From the cell containing the given text, extract its center point as [x, y] coordinate. 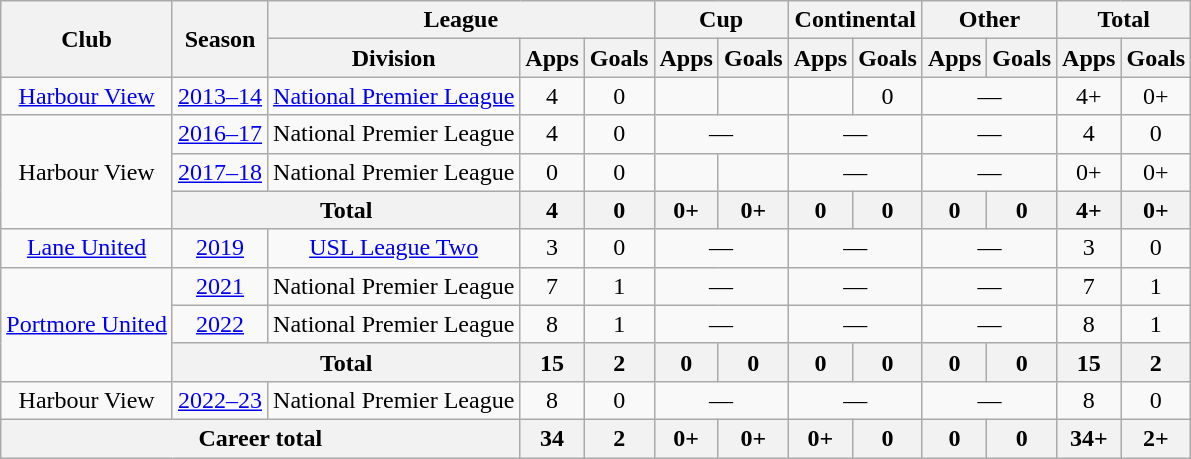
2022–23 [220, 400]
2017–18 [220, 172]
Season [220, 39]
2022 [220, 324]
34+ [1089, 438]
Career total [260, 438]
Lane United [87, 248]
2021 [220, 286]
2016–17 [220, 134]
USL League Two [394, 248]
Continental [855, 20]
League [461, 20]
34 [552, 438]
2019 [220, 248]
Portmore United [87, 324]
Other [989, 20]
Division [394, 58]
Club [87, 39]
Cup [721, 20]
2+ [1156, 438]
2013–14 [220, 96]
